Identify which cell holds the provided text, then report its [x, y] central coordinate. 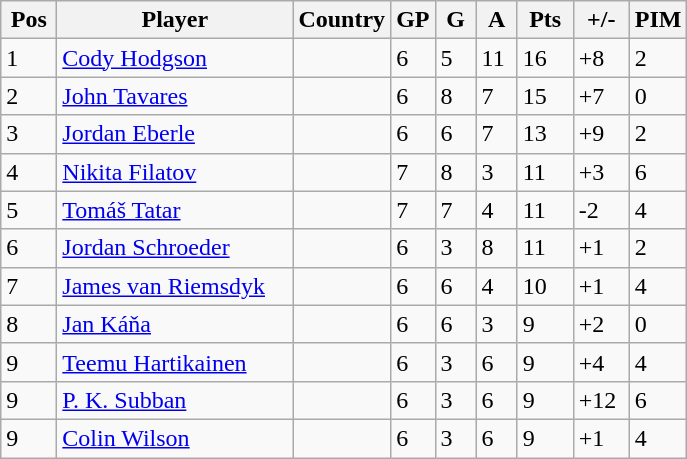
+4 [601, 362]
+9 [601, 134]
PIM [658, 20]
Jordan Schroeder [175, 248]
Pts [545, 20]
Country [342, 20]
+2 [601, 324]
1 [29, 58]
P. K. Subban [175, 400]
Player [175, 20]
GP [413, 20]
Tomáš Tatar [175, 210]
Teemu Hartikainen [175, 362]
16 [545, 58]
Cody Hodgson [175, 58]
+8 [601, 58]
+7 [601, 96]
A [496, 20]
Jordan Eberle [175, 134]
James van Riemsdyk [175, 286]
Jan Káňa [175, 324]
G [456, 20]
Pos [29, 20]
10 [545, 286]
+3 [601, 172]
-2 [601, 210]
+/- [601, 20]
13 [545, 134]
Nikita Filatov [175, 172]
+12 [601, 400]
Colin Wilson [175, 438]
15 [545, 96]
John Tavares [175, 96]
